Detect which cell encompasses the target text, then output its [x, y] center coordinate. 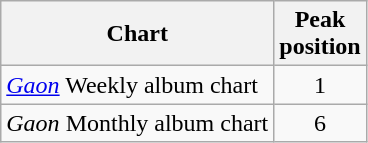
Peakposition [320, 34]
Chart [138, 34]
Gaon Weekly album chart [138, 85]
Gaon Monthly album chart [138, 123]
6 [320, 123]
1 [320, 85]
